For the text-containing cell, return its midpoint in [x, y] coordinate format. 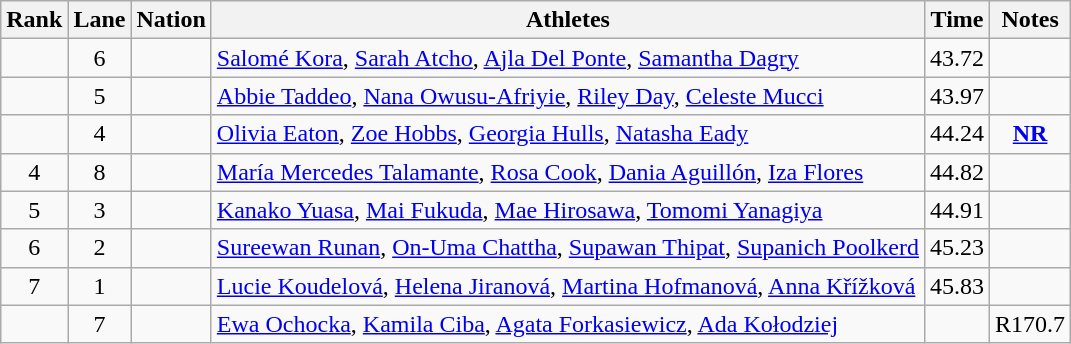
R170.7 [1030, 324]
44.82 [958, 172]
Athletes [568, 20]
43.97 [958, 96]
NR [1030, 134]
Lane [100, 20]
45.23 [958, 248]
Abbie Taddeo, Nana Owusu-Afriyie, Riley Day, Celeste Mucci [568, 96]
María Mercedes Talamante, Rosa Cook, Dania Aguillón, Iza Flores [568, 172]
Ewa Ochocka, Kamila Ciba, Agata Forkasiewicz, Ada Kołodziej [568, 324]
1 [100, 286]
Nation [171, 20]
Lucie Koudelová, Helena Jiranová, Martina Hofmanová, Anna Křížková [568, 286]
Rank [34, 20]
43.72 [958, 58]
45.83 [958, 286]
3 [100, 210]
Sureewan Runan, On-Uma Chattha, Supawan Thipat, Supanich Poolkerd [568, 248]
8 [100, 172]
2 [100, 248]
Olivia Eaton, Zoe Hobbs, Georgia Hulls, Natasha Eady [568, 134]
Kanako Yuasa, Mai Fukuda, Mae Hirosawa, Tomomi Yanagiya [568, 210]
44.24 [958, 134]
44.91 [958, 210]
Notes [1030, 20]
Time [958, 20]
Salomé Kora, Sarah Atcho, Ajla Del Ponte, Samantha Dagry [568, 58]
